Capture the cell that displays the provided text and extract its (x, y) central coordinate. 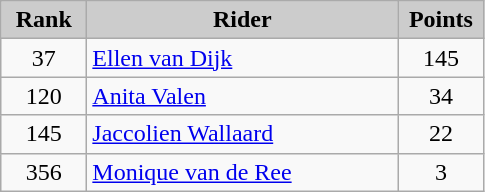
34 (441, 96)
22 (441, 134)
120 (44, 96)
3 (441, 172)
Points (441, 20)
Ellen van Dijk (242, 58)
37 (44, 58)
Jaccolien Wallaard (242, 134)
Monique van de Ree (242, 172)
Rank (44, 20)
Anita Valen (242, 96)
Rider (242, 20)
356 (44, 172)
